Capture the cell that displays the provided text and extract its [X, Y] central coordinate. 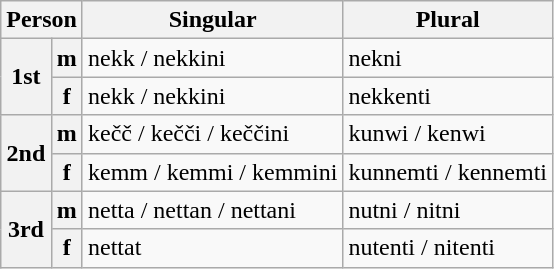
kečč / kečči / keččini [212, 134]
Singular [212, 20]
nekni [448, 58]
Plural [448, 20]
nutenti / nitenti [448, 248]
Person [42, 20]
nettat [212, 248]
nekkenti [448, 96]
kunwi / kenwi [448, 134]
netta / nettan / nettani [212, 210]
nutni / nitni [448, 210]
kemm / kemmi / kemmini [212, 172]
3rd [26, 229]
kunnemti / kennemti [448, 172]
1st [26, 77]
2nd [26, 153]
